Capture the cell that displays the provided text and extract its [X, Y] central coordinate. 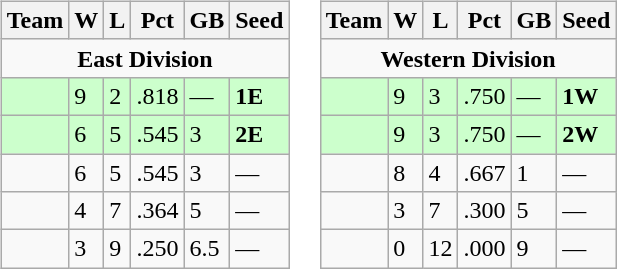
2E [260, 134]
.667 [484, 173]
.364 [158, 211]
.818 [158, 96]
6.5 [207, 249]
East Division [145, 58]
Western Division [468, 58]
1W [586, 96]
.300 [484, 211]
2W [586, 134]
.250 [158, 249]
12 [440, 249]
1E [260, 96]
2 [118, 96]
.000 [484, 249]
1 [534, 173]
8 [406, 173]
0 [406, 249]
